Pinpoint the cell where the given text exists, returning its (X, Y) midpoint coordinate. 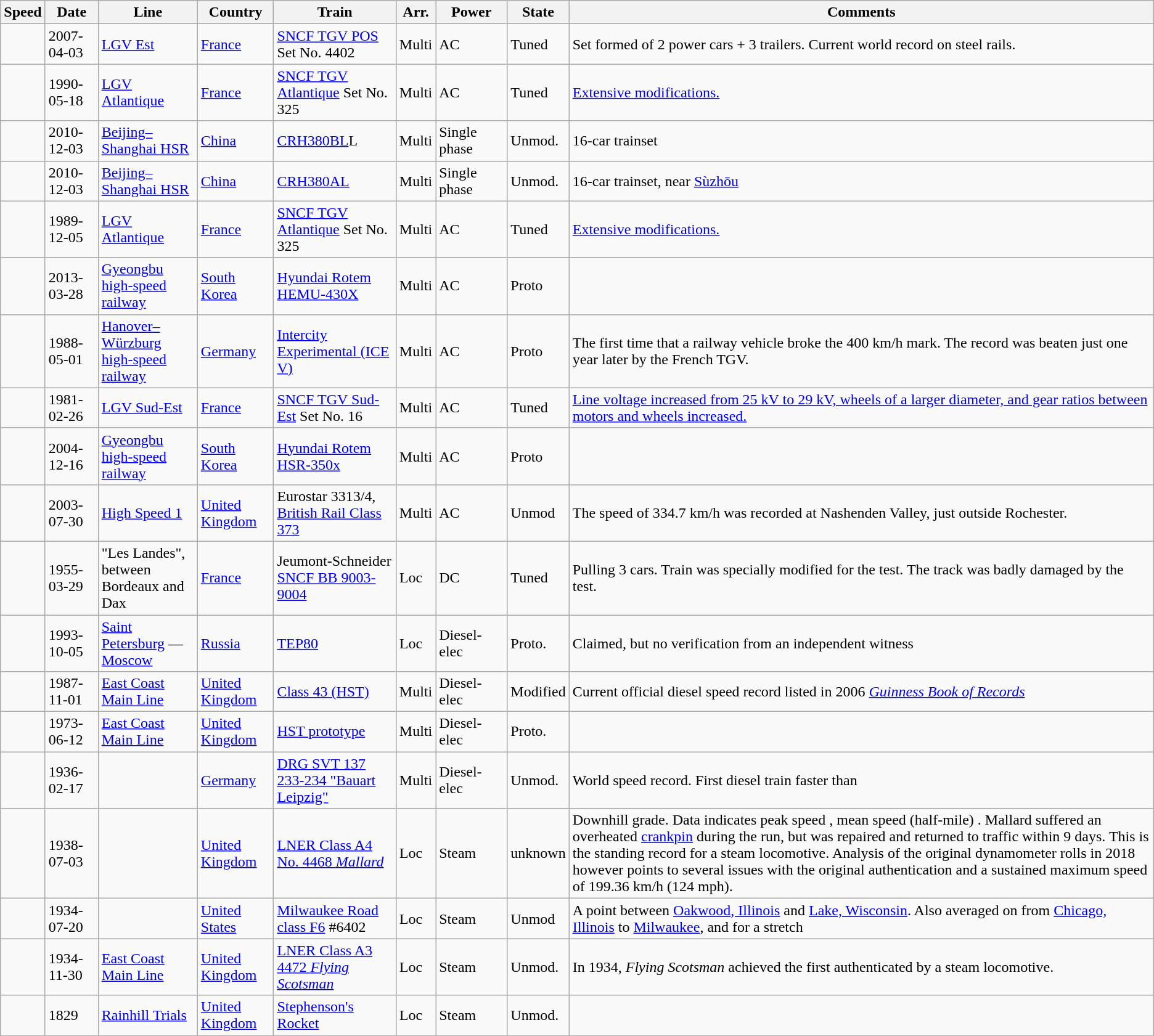
2007-04-03 (72, 44)
Claimed, but no verification from an independent witness (861, 643)
Modified (538, 691)
1938-07-03 (72, 854)
Pulling 3 cars. Train was specially modified for the test. The track was badly damaged by the test. (861, 578)
Train (335, 12)
Saint Petersburg — Moscow (148, 643)
2004-12-16 (72, 456)
Stephenson's Rocket (335, 1016)
CRH380AL (335, 181)
1829 (72, 1016)
United States (235, 918)
1990-05-18 (72, 92)
SNCF TGV Sud-Est Set No. 16 (335, 408)
LGV Est (148, 44)
1934-11-30 (72, 967)
Line voltage increased from 25 kV to 29 kV, wheels of a larger diameter, and gear ratios between motors and wheels increased. (861, 408)
1936-02-17 (72, 780)
2013-03-28 (72, 286)
1993-10-05 (72, 643)
The speed of 334.7 km/h was recorded at Nashenden Valley, just outside Rochester. (861, 513)
Date (72, 12)
1934-07-20 (72, 918)
Comments (861, 12)
In 1934, Flying Scotsman achieved the first authenticated by a steam locomotive. (861, 967)
HST prototype (335, 732)
Hanover–Würzburg high-speed railway (148, 351)
Current official diesel speed record listed in 2006 Guinness Book of Records (861, 691)
unknown (538, 854)
16-car trainset (861, 141)
DRG SVT 137 233-234 "Bauart Leipzig" (335, 780)
Eurostar 3313/4, British Rail Class 373 (335, 513)
Arr. (415, 12)
LGV Sud-Est (148, 408)
TEP80 (335, 643)
The first time that a railway vehicle broke the 400 km/h mark. The record was beaten just one year later by the French TGV. (861, 351)
DC (472, 578)
2003-07-30 (72, 513)
Class 43 (HST) (335, 691)
16-car trainset, near Sùzhōu (861, 181)
Set formed of 2 power cars + 3 trailers. Current world record on steel rails. (861, 44)
1989-12-05 (72, 229)
CRH380BLL (335, 141)
LNER Class A3 4472 Flying Scotsman (335, 967)
1987-11-01 (72, 691)
Intercity Experimental (ICE V) (335, 351)
Hyundai Rotem HSR-350x (335, 456)
1981-02-26 (72, 408)
1973-06-12 (72, 732)
High Speed 1 (148, 513)
SNCF TGV POS Set No. 4402 (335, 44)
World speed record. First diesel train faster than (861, 780)
Country (235, 12)
1988-05-01 (72, 351)
Russia (235, 643)
Power (472, 12)
Speed (23, 12)
Rainhill Trials (148, 1016)
Milwaukee Road class F6 #6402 (335, 918)
A point between Oakwood, Illinois and Lake, Wisconsin. Also averaged on from Chicago, Illinois to Milwaukee, and for a stretch (861, 918)
Line (148, 12)
Jeumont-Schneider SNCF BB 9003-9004 (335, 578)
LNER Class A4 No. 4468 Mallard (335, 854)
"Les Landes", between Bordeaux and Dax (148, 578)
1955-03-29 (72, 578)
State (538, 12)
Hyundai Rotem HEMU-430X (335, 286)
